Capture the cell that displays the provided text and extract its [X, Y] central coordinate. 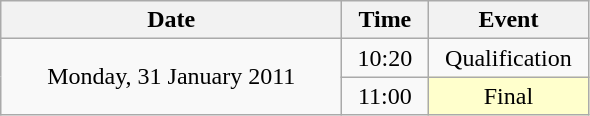
10:20 [385, 58]
Time [385, 20]
Date [172, 20]
Event [508, 20]
11:00 [385, 96]
Monday, 31 January 2011 [172, 77]
Final [508, 96]
Qualification [508, 58]
